Return the [X, Y] coordinate for the center point of the cell that contains the specified text.  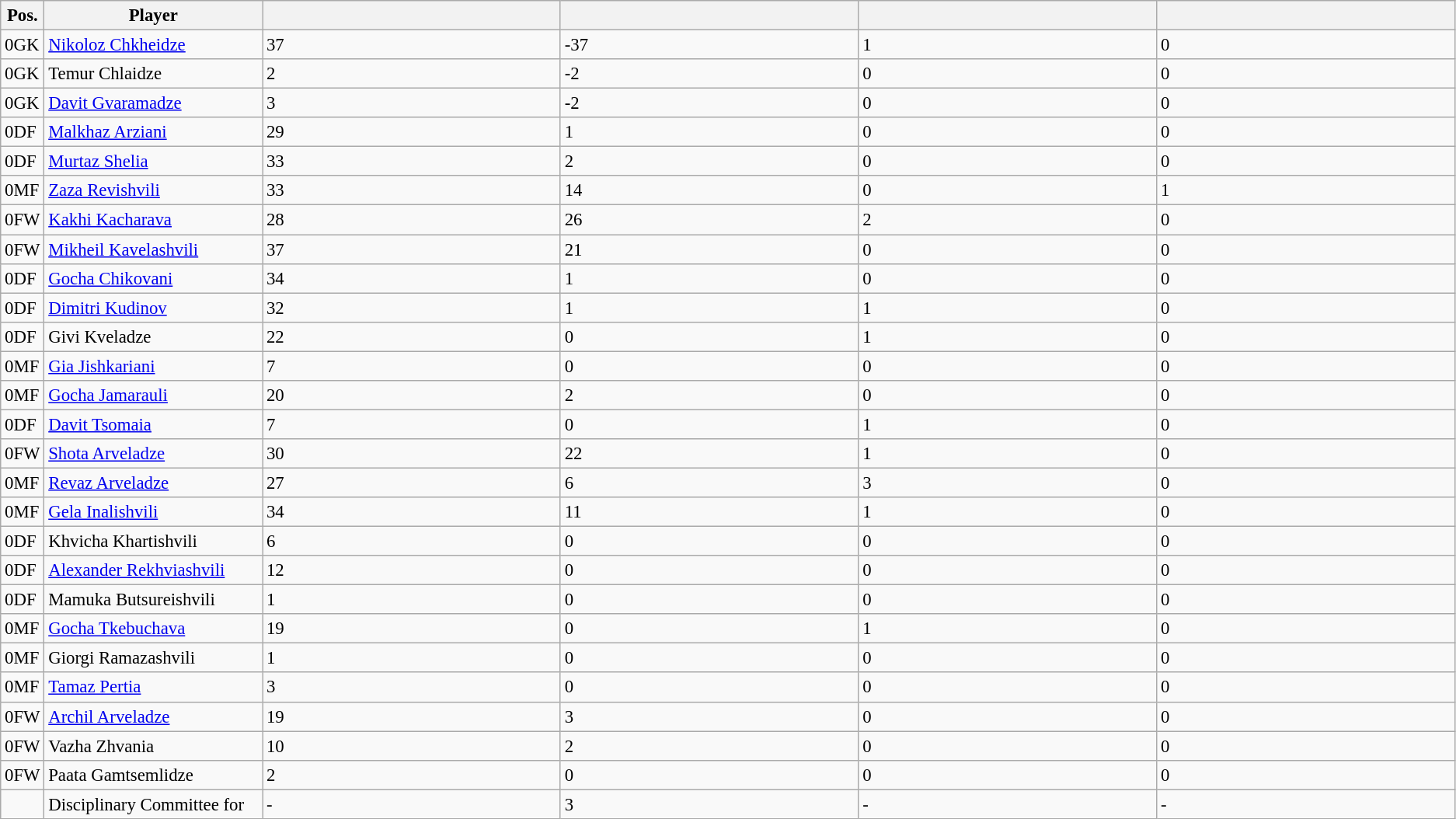
Mamuka Butsureishvili [154, 600]
Davit Gvaramadze [154, 103]
Zaza Revishvili [154, 190]
Pos. [23, 16]
Dimitri Kudinov [154, 308]
Gocha Chikovani [154, 278]
11 [709, 512]
32 [412, 308]
Mikheil Kavelashvili [154, 249]
Kakhi Kacharava [154, 220]
12 [412, 570]
Gocha Jamarauli [154, 396]
14 [709, 190]
Murtaz Shelia [154, 162]
Givi Kveladze [154, 336]
Gela Inalishvili [154, 512]
21 [709, 249]
Revaz Arveladze [154, 483]
10 [412, 746]
Davit Tsomaia [154, 424]
Gia Jishkariani [154, 366]
20 [412, 396]
28 [412, 220]
Khvicha Khartishvili [154, 542]
Alexander Rekhviashvili [154, 570]
Malkhaz Arziani [154, 132]
30 [412, 454]
Nikoloz Chkheidze [154, 45]
Tamaz Pertia [154, 688]
Shota Arveladze [154, 454]
Disciplinary Committee for [154, 804]
26 [709, 220]
Player [154, 16]
Archil Arveladze [154, 716]
Paata Gamtsemlidze [154, 775]
Temur Chlaidze [154, 74]
-37 [709, 45]
27 [412, 483]
29 [412, 132]
Gocha Tkebuchava [154, 629]
Vazha Zhvania [154, 746]
Giorgi Ramazashvili [154, 658]
